From the cell containing the given text, extract its center point as (x, y) coordinate. 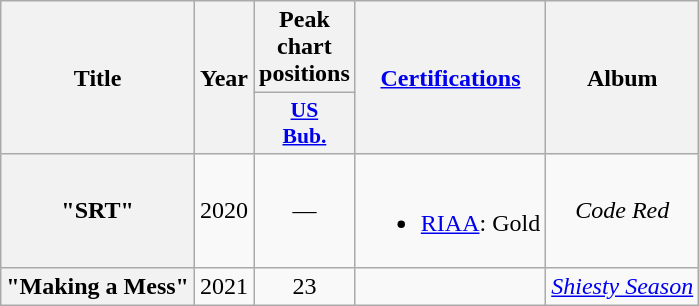
Shiesty Season (622, 286)
Peak chart positions (305, 47)
2020 (224, 210)
Album (622, 78)
2021 (224, 286)
"SRT" (98, 210)
USBub. (305, 124)
— (305, 210)
Year (224, 78)
RIAA: Gold (450, 210)
Certifications (450, 78)
Code Red (622, 210)
"Making a Mess" (98, 286)
23 (305, 286)
Title (98, 78)
